Pinpoint the cell where the given text exists, returning its [X, Y] midpoint coordinate. 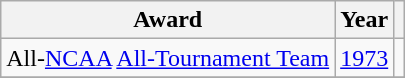
Award [168, 20]
All-NCAA All-Tournament Team [168, 58]
1973 [364, 58]
Year [364, 20]
